Provide the [X, Y] coordinate of the cell's center where the given text is located.  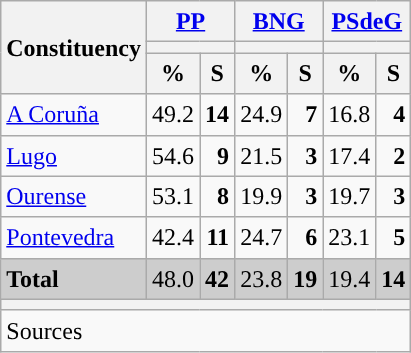
Ourense [74, 196]
Pontevedra [74, 238]
9 [218, 156]
19.9 [262, 196]
42.4 [172, 238]
24.7 [262, 238]
PP [190, 22]
6 [306, 238]
53.1 [172, 196]
4 [394, 114]
19.7 [350, 196]
PSdeG [367, 22]
54.6 [172, 156]
Sources [206, 330]
Total [74, 278]
5 [394, 238]
49.2 [172, 114]
19 [306, 278]
19.4 [350, 278]
48.0 [172, 278]
16.8 [350, 114]
2 [394, 156]
BNG [279, 22]
7 [306, 114]
11 [218, 238]
A Coruña [74, 114]
17.4 [350, 156]
Constituency [74, 48]
23.1 [350, 238]
8 [218, 196]
21.5 [262, 156]
42 [218, 278]
Lugo [74, 156]
24.9 [262, 114]
23.8 [262, 278]
